Locate the cell with the specified text and output its (x, y) center coordinate. 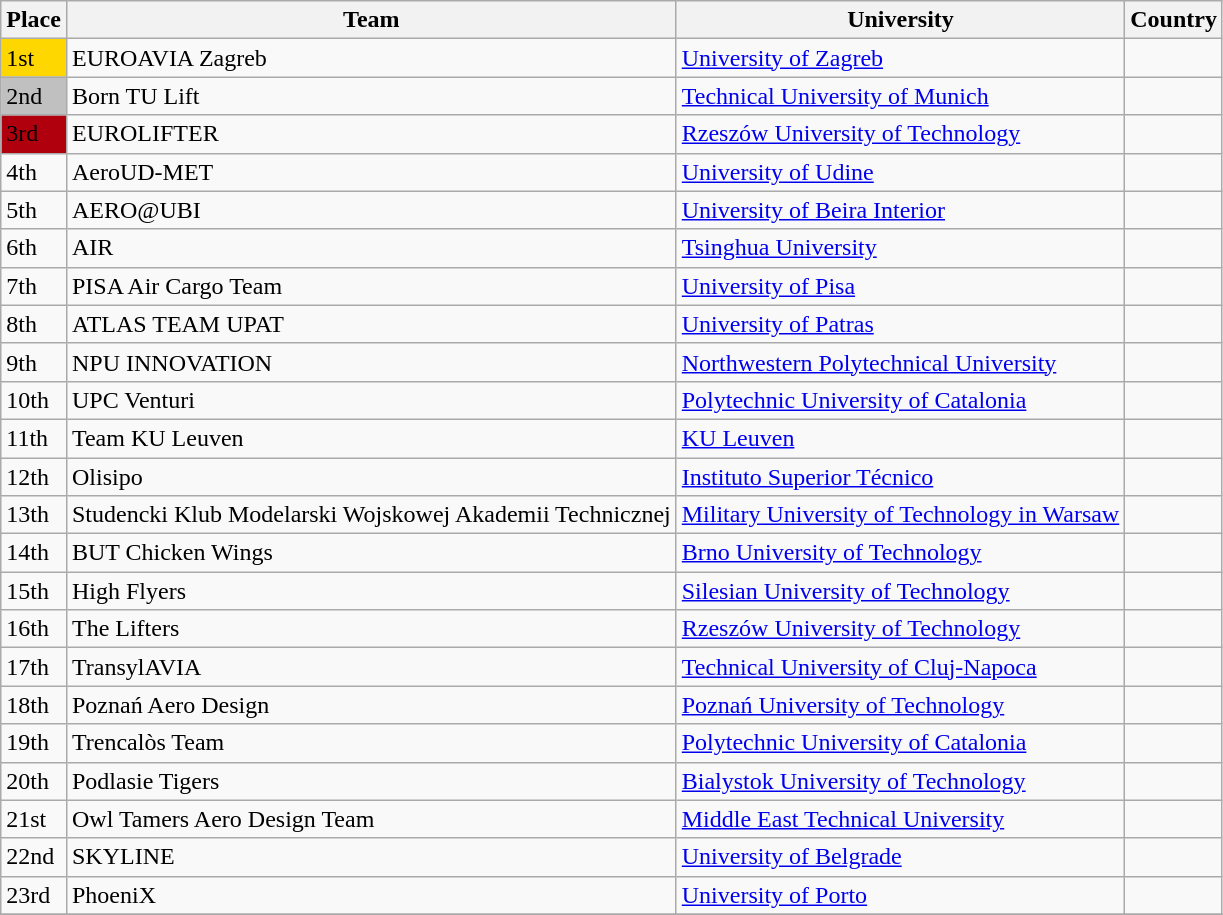
11th (34, 438)
20th (34, 781)
University of Zagreb (900, 58)
3rd (34, 134)
Place (34, 20)
Country (1174, 20)
PhoeniX (371, 895)
University of Porto (900, 895)
High Flyers (371, 591)
5th (34, 210)
Poznań Aero Design (371, 705)
9th (34, 362)
University of Beira Interior (900, 210)
21st (34, 819)
EUROLIFTER (371, 134)
Instituto Superior Técnico (900, 477)
AeroUD-MET (371, 172)
Technical University of Munich (900, 96)
Owl Tamers Aero Design Team (371, 819)
2nd (34, 96)
BUT Chicken Wings (371, 553)
12th (34, 477)
PISA Air Cargo Team (371, 286)
Middle East Technical University (900, 819)
TransylAVIA (371, 667)
AERO@UBI (371, 210)
Technical University of Cluj-Napoca (900, 667)
Team KU Leuven (371, 438)
1st (34, 58)
13th (34, 515)
Silesian University of Technology (900, 591)
4th (34, 172)
Studencki Klub Modelarski Wojskowej Akademii Technicznej (371, 515)
University of Pisa (900, 286)
University (900, 20)
Bialystok University of Technology (900, 781)
16th (34, 629)
14th (34, 553)
ATLAS TEAM UPAT (371, 324)
University of Udine (900, 172)
KU Leuven (900, 438)
15th (34, 591)
AIR (371, 248)
6th (34, 248)
University of Patras (900, 324)
Brno University of Technology (900, 553)
Military University of Technology in Warsaw (900, 515)
UPC Venturi (371, 400)
23rd (34, 895)
The Lifters (371, 629)
Trencalòs Team (371, 743)
Poznań University of Technology (900, 705)
Tsinghua University (900, 248)
University of Belgrade (900, 857)
7th (34, 286)
SKYLINE (371, 857)
19th (34, 743)
EUROAVIA Zagreb (371, 58)
18th (34, 705)
Northwestern Polytechnical University (900, 362)
Podlasie Tigers (371, 781)
NPU INNOVATION (371, 362)
Olisipo (371, 477)
22nd (34, 857)
8th (34, 324)
17th (34, 667)
Team (371, 20)
Born TU Lift (371, 96)
10th (34, 400)
